Output the (x, y) coordinate of the center of the cell containing the given text.  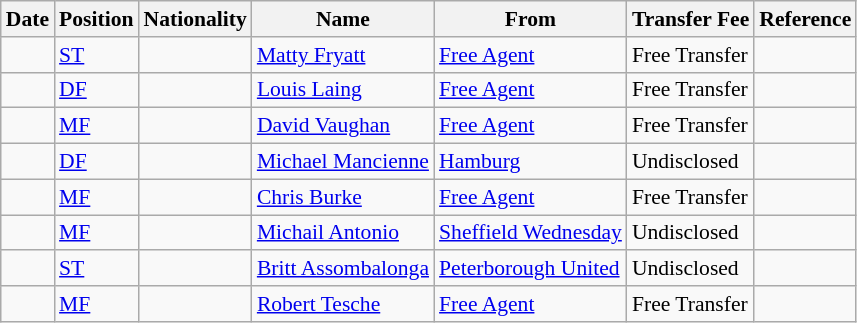
Michael Mancienne (343, 162)
From (530, 19)
Peterborough United (530, 269)
Matty Fryatt (343, 55)
David Vaughan (343, 126)
Name (343, 19)
Date (28, 19)
Hamburg (530, 162)
Michail Antonio (343, 233)
Britt Assombalonga (343, 269)
Position (96, 19)
Robert Tesche (343, 304)
Chris Burke (343, 197)
Nationality (196, 19)
Louis Laing (343, 90)
Transfer Fee (690, 19)
Sheffield Wednesday (530, 233)
Reference (805, 19)
